Provide the (x, y) coordinate of the cell's center where the given text is located.  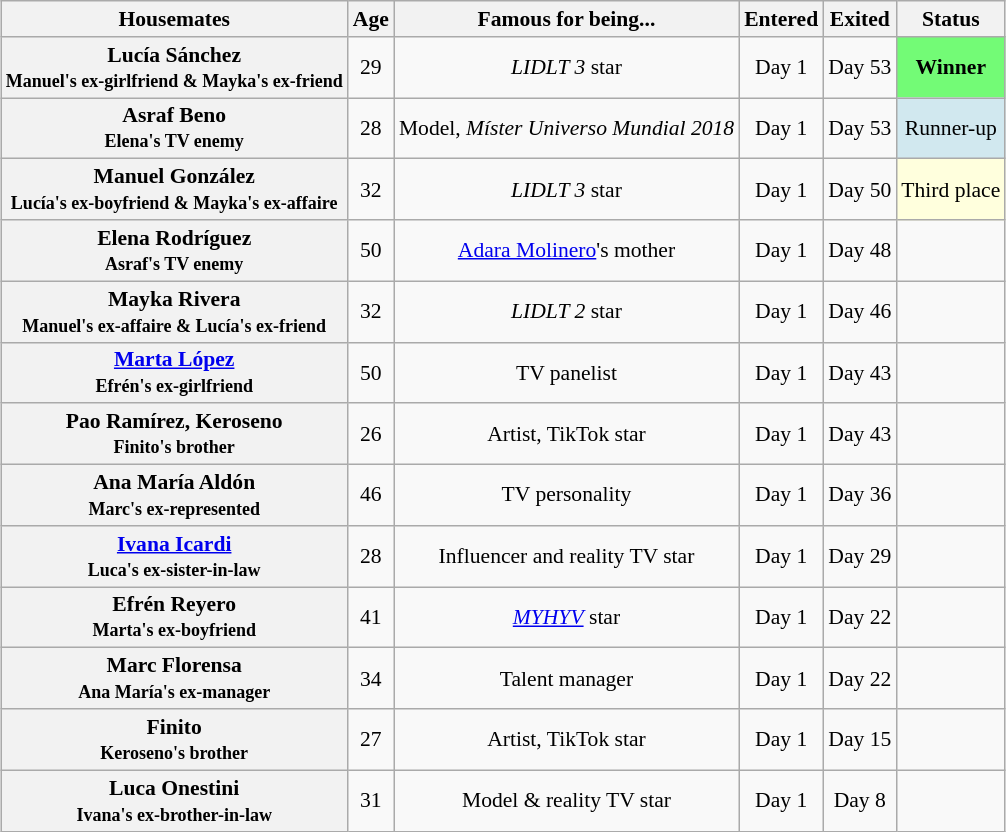
Winner (950, 66)
LIDLT 2 star (566, 312)
Day 48 (860, 250)
Ivana IcardiLuca's ex-sister-in-law (174, 556)
Model & reality TV star (566, 800)
Status (950, 19)
26 (371, 434)
Day 29 (860, 556)
TV personality (566, 494)
31 (371, 800)
Model, Míster Universo Mundial 2018 (566, 128)
Day 36 (860, 494)
Day 50 (860, 190)
Exited (860, 19)
FinitoKeroseno's brother (174, 740)
Entered (781, 19)
Day 8 (860, 800)
Runner-up (950, 128)
Day 15 (860, 740)
TV panelist (566, 372)
Pao Ramírez, KerosenoFinito's brother (174, 434)
Mayka RiveraManuel's ex-affaire & Lucía's ex-friend (174, 312)
Housemates (174, 19)
Adara Molinero's mother (566, 250)
46 (371, 494)
Marta LópezEfrén's ex-girlfriend (174, 372)
MYHYV star (566, 616)
Lucía SánchezManuel's ex-girlfriend & Mayka's ex-friend (174, 66)
Age (371, 19)
Third place (950, 190)
34 (371, 678)
27 (371, 740)
Efrén ReyeroMarta's ex-boyfriend (174, 616)
Influencer and reality TV star (566, 556)
Ana María AldónMarc's ex-represented (174, 494)
Day 46 (860, 312)
29 (371, 66)
Famous for being... (566, 19)
Elena RodríguezAsraf's TV enemy (174, 250)
Manuel GonzálezLucía's ex-boyfriend & Mayka's ex-affaire (174, 190)
Talent manager (566, 678)
41 (371, 616)
Asraf BenoElena's TV enemy (174, 128)
Luca OnestiniIvana's ex-brother-in-law (174, 800)
Marc FlorensaAna María's ex-manager (174, 678)
